Pinpoint the cell where the given text exists, returning its [X, Y] midpoint coordinate. 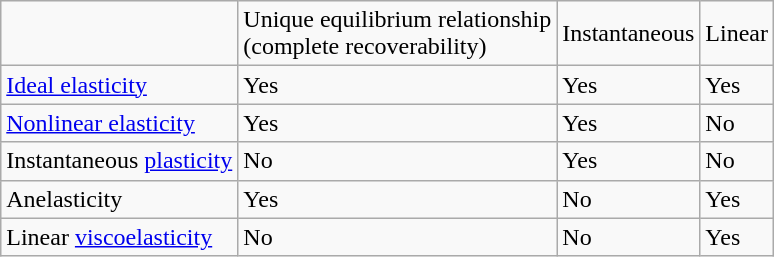
Linear viscoelasticity [120, 237]
Instantaneous plasticity [120, 161]
Ideal elasticity [120, 85]
Nonlinear elasticity [120, 123]
Instantaneous [628, 34]
Linear [737, 34]
Unique equilibrium relationship(complete recoverability) [398, 34]
Anelasticity [120, 199]
